Detect which cell encompasses the target text, then output its (X, Y) center coordinate. 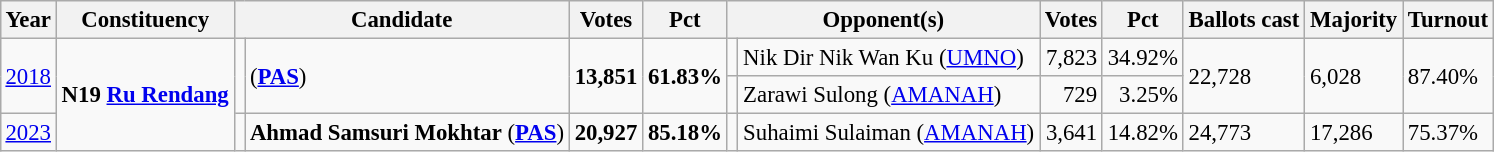
Opponent(s) (883, 20)
729 (1072, 95)
Constituency (145, 20)
Ballots cast (1244, 20)
2023 (28, 133)
22,728 (1244, 76)
(PAS) (408, 76)
Candidate (402, 20)
34.92% (1142, 57)
2018 (28, 76)
61.83% (686, 76)
Year (28, 20)
Zarawi Sulong (AMANAH) (889, 95)
85.18% (686, 133)
Suhaimi Sulaiman (AMANAH) (889, 133)
3.25% (1142, 95)
Turnout (1448, 20)
20,927 (606, 133)
87.40% (1448, 76)
6,028 (1354, 76)
7,823 (1072, 57)
Nik Dir Nik Wan Ku (UMNO) (889, 57)
75.37% (1448, 133)
24,773 (1244, 133)
Majority (1354, 20)
14.82% (1142, 133)
N19 Ru Rendang (145, 94)
3,641 (1072, 133)
Ahmad Samsuri Mokhtar (PAS) (408, 133)
17,286 (1354, 133)
13,851 (606, 76)
